From the cell containing the given text, extract its center point as [X, Y] coordinate. 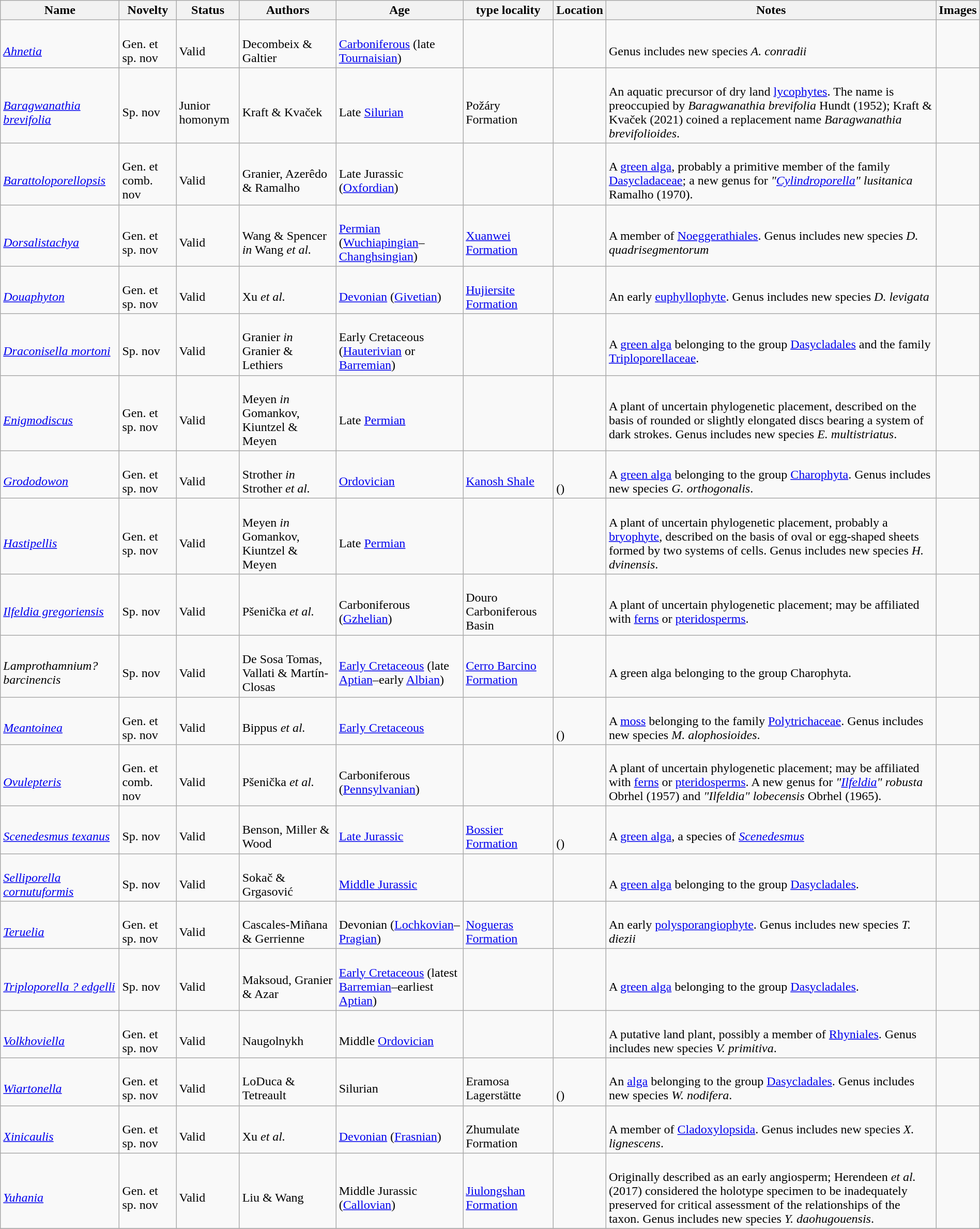
A member of Noeggerathiales. Genus includes new species D. quadrisegmentorum [771, 236]
Early Cretaceous (Hauterivian or Barremian) [399, 344]
Baragwanathia brevifolia [60, 105]
Carboniferous (Gzhelian) [399, 605]
Kraft & Kvaček [287, 105]
Bippus et al. [287, 720]
A green alga belonging to the group Charophyta. [771, 666]
Maksoud, Granier & Azar [287, 980]
Location [580, 10]
Carboniferous (late Tournaisian) [399, 44]
Name [60, 10]
Xinicaulis [60, 1129]
Yuhania [60, 1191]
Decombeix & Galtier [287, 44]
Triploporella ? edgelli [60, 980]
A moss belonging to the family Polytrichaceae. Genus includes new species M. alophosioides. [771, 720]
A green alga belonging to the group Dasycladales and the family Triploporellaceae. [771, 344]
Enigmodiscus [60, 413]
Late Jurassic [399, 830]
A green alga belonging to the group Charophyta. Genus includes new species G. orthogonalis. [771, 474]
Granier in Granier & Lethiers [287, 344]
Bossier Formation [509, 830]
Grododowon [60, 474]
An early polysporangiophyte. Genus includes new species T. diezii [771, 925]
Devonian (Givetian) [399, 290]
Požáry Formation [509, 105]
A putative land plant, possibly a member of Rhyniales. Genus includes new species V. primitiva. [771, 1034]
Early Cretaceous [399, 720]
Dorsalistachya [60, 236]
Permian (Wuchiapingian–Changhsingian) [399, 236]
Hastipellis [60, 536]
Strother in Strother et al. [287, 474]
Ovulepteris [60, 775]
Meantoinea [60, 720]
type locality [509, 10]
Benson, Miller & Wood [287, 830]
Age [399, 10]
Douro Carboniferous Basin [509, 605]
Nogueras Formation [509, 925]
Late Jurassic (Oxfordian) [399, 174]
Genus includes new species A. conradii [771, 44]
Teruelia [60, 925]
Ilfeldia gregoriensis [60, 605]
Douaphyton [60, 290]
Scenedesmus texanus [60, 830]
Middle Ordovician [399, 1034]
Granier, Azerêdo & Ramalho [287, 174]
Hujiersite Formation [509, 290]
An alga belonging to the group Dasycladales. Genus includes new species W. nodifera. [771, 1082]
Volkhoviella [60, 1034]
Cerro Barcino Formation [509, 666]
Eramosa Lagerstätte [509, 1082]
Lamprothamnium? barcinencis [60, 666]
Barattoloporellopsis [60, 174]
Kanosh Shale [509, 474]
Late Silurian [399, 105]
A member of Cladoxylopsida. Genus includes new species X. lignescens. [771, 1129]
Naugolnykh [287, 1034]
Devonian (Frasnian) [399, 1129]
Wang & Spencer in Wang et al. [287, 236]
Cascales-Miñana & Gerrienne [287, 925]
Liu & Wang [287, 1191]
Devonian (Lochkovian–Pragian) [399, 925]
Images [958, 10]
A green alga, a species of Scenedesmus [771, 830]
LoDuca & Tetreault [287, 1082]
Middle Jurassic (Callovian) [399, 1191]
Early Cretaceous (late Aptian–early Albian) [399, 666]
Wiartonella [60, 1082]
Ordovician [399, 474]
Early Cretaceous (latest Barremian–earliest Aptian) [399, 980]
Notes [771, 10]
Jiulongshan Formation [509, 1191]
Middle Jurassic [399, 878]
Authors [287, 10]
Ahnetia [60, 44]
Junior homonym [208, 105]
Draconisella mortoni [60, 344]
Silurian [399, 1082]
An early euphyllophyte. Genus includes new species D. levigata [771, 290]
Selliporella cornutuformis [60, 878]
Novelty [148, 10]
Xuanwei Formation [509, 236]
De Sosa Tomas, Vallati & Martín-Closas [287, 666]
Sokač & Grgasović [287, 878]
Status [208, 10]
Zhumulate Formation [509, 1129]
Carboniferous (Pennsylvanian) [399, 775]
A green alga, probably a primitive member of the family Dasycladaceae; a new genus for "Cylindroporella" lusitanica Ramalho (1970). [771, 174]
A plant of uncertain phylogenetic placement; may be affiliated with ferns or pteridosperms. [771, 605]
